Identify which cell holds the provided text, then report its (X, Y) central coordinate. 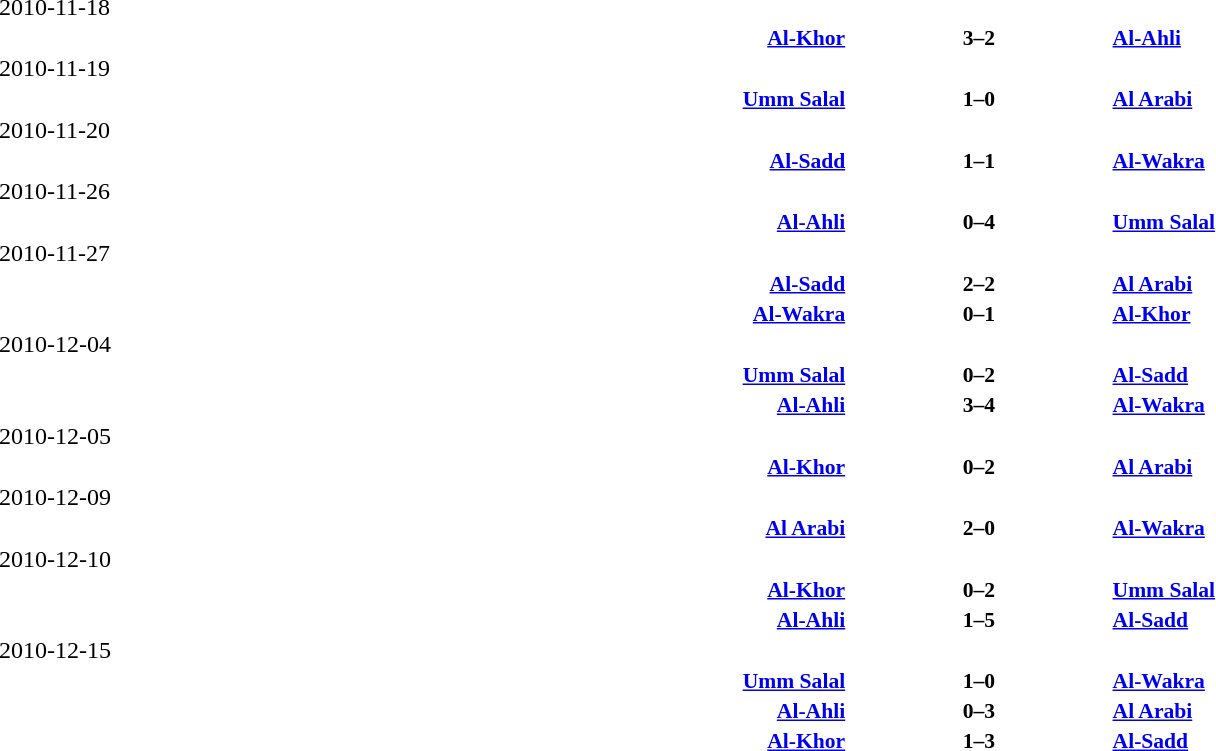
0–3 (978, 711)
2–0 (978, 528)
0–1 (978, 314)
3–4 (978, 405)
1–5 (978, 620)
1–1 (978, 160)
3–2 (978, 38)
2–2 (978, 284)
0–4 (978, 222)
